Search for the cell housing the specified text and yield its (X, Y) center coordinate. 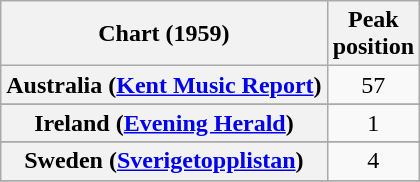
57 (373, 85)
Chart (1959) (164, 34)
Sweden (Sverigetopplistan) (164, 161)
1 (373, 123)
4 (373, 161)
Peakposition (373, 34)
Ireland (Evening Herald) (164, 123)
Australia (Kent Music Report) (164, 85)
